Output the [X, Y] coordinate of the center of the cell containing the given text.  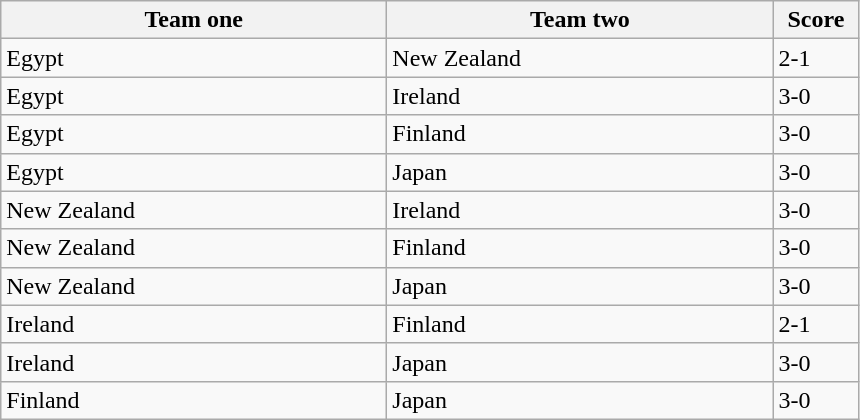
Team one [194, 20]
Team two [580, 20]
Score [816, 20]
